Determine the [X, Y] coordinate at the center of the cell enclosing the given text.  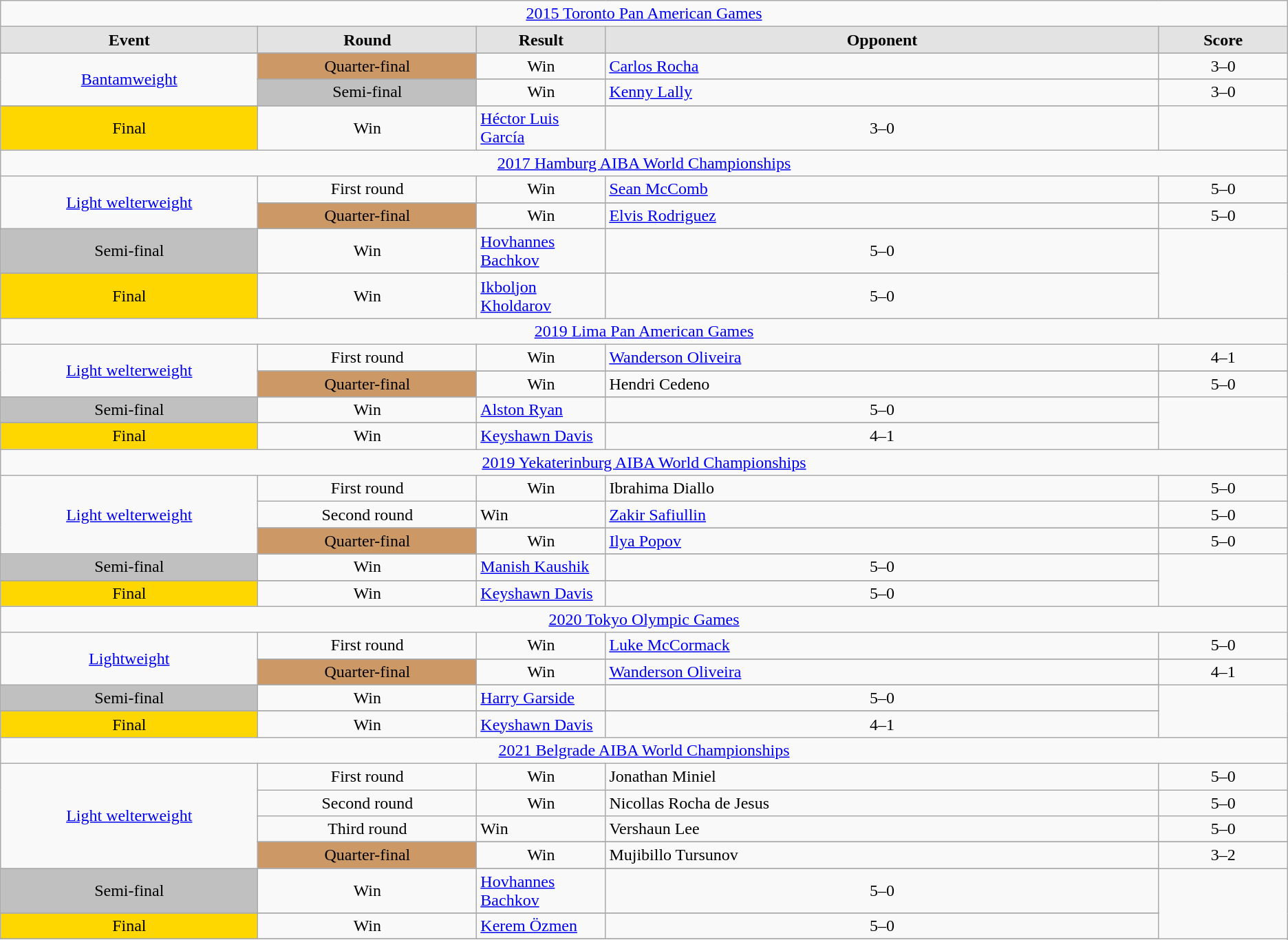
Bantamweight [129, 79]
Zakir Safiullin [882, 515]
Ibrahima Diallo [882, 489]
Elvis Rodriguez [882, 215]
Hendri Cedeno [882, 383]
2021 Belgrade AIBA World Championships [644, 750]
Luke McCormack [882, 645]
Carlos Rocha [882, 66]
Opponent [882, 40]
Round [367, 40]
Kerem Özmen [541, 926]
2020 Tokyo Olympic Games [644, 619]
Score [1223, 40]
Ilya Popov [882, 541]
2019 Yekaterinburg AIBA World Championships [644, 462]
Héctor Luis García [541, 128]
Mujibillo Tursunov [882, 855]
2015 Toronto Pan American Games [644, 14]
Ikboljon Kholdarov [541, 296]
Event [129, 40]
Lightweight [129, 659]
Alston Ryan [541, 410]
Harry Garside [541, 698]
Nicollas Rocha de Jesus [882, 803]
Manish Kaushik [541, 567]
3–2 [1223, 855]
Jonathan Miniel [882, 776]
2019 Lima Pan American Games [644, 331]
Result [541, 40]
Third round [367, 829]
Kenny Lally [882, 92]
2017 Hamburg AIBA World Championships [644, 163]
Vershaun Lee [882, 829]
Sean McComb [882, 189]
